Provide the (x, y) coordinate of the cell's center where the given text is located.  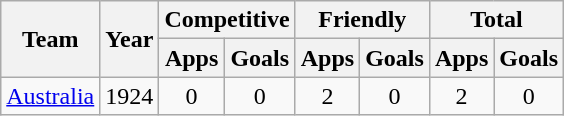
Competitive (227, 20)
Australia (50, 96)
1924 (130, 96)
Team (50, 39)
Friendly (362, 20)
Total (496, 20)
Year (130, 39)
